Return the (X, Y) coordinate for the center point of the cell that contains the specified text.  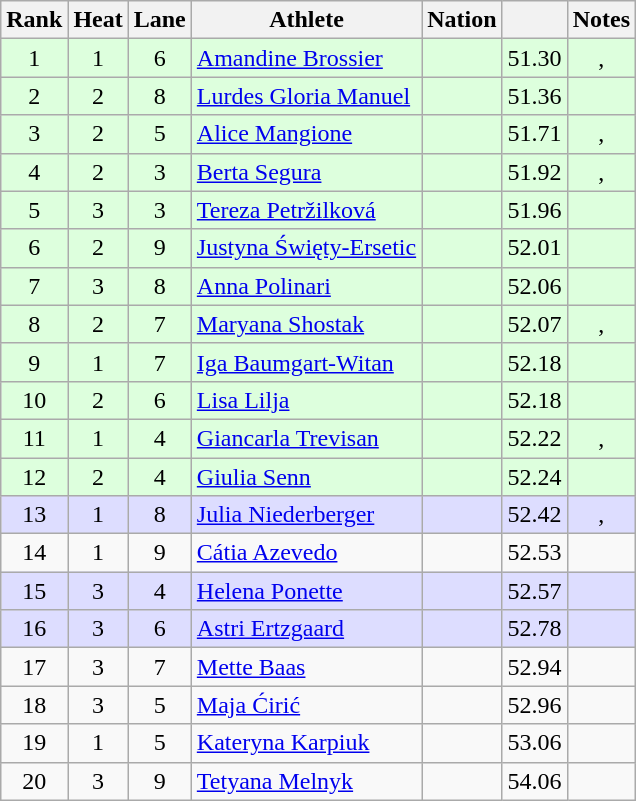
Maryana Shostak (306, 324)
52.01 (534, 248)
Giulia Senn (306, 477)
Lisa Lilja (306, 400)
52.22 (534, 438)
51.71 (534, 134)
52.96 (534, 705)
51.36 (534, 96)
Athlete (306, 20)
Iga Baumgart-Witan (306, 362)
13 (34, 515)
Amandine Brossier (306, 58)
Kateryna Karpiuk (306, 743)
51.30 (534, 58)
Berta Segura (306, 172)
Maja Ćirić (306, 705)
Anna Polinari (306, 286)
54.06 (534, 781)
Mette Baas (306, 667)
Justyna Święty-Ersetic (306, 248)
Helena Ponette (306, 591)
52.94 (534, 667)
18 (34, 705)
12 (34, 477)
20 (34, 781)
Tetyana Melnyk (306, 781)
Heat (98, 20)
Julia Niederberger (306, 515)
10 (34, 400)
19 (34, 743)
17 (34, 667)
Astri Ertzgaard (306, 629)
14 (34, 553)
Nation (462, 20)
Tereza Petržilková (306, 210)
Alice Mangione (306, 134)
53.06 (534, 743)
Rank (34, 20)
Notes (601, 20)
11 (34, 438)
52.24 (534, 477)
51.96 (534, 210)
52.42 (534, 515)
52.57 (534, 591)
52.07 (534, 324)
15 (34, 591)
16 (34, 629)
52.78 (534, 629)
Lurdes Gloria Manuel (306, 96)
52.06 (534, 286)
Giancarla Trevisan (306, 438)
Lane (160, 20)
52.53 (534, 553)
Cátia Azevedo (306, 553)
51.92 (534, 172)
